Scan for the cell matching the given text and deliver its [X, Y] coordinate at center. 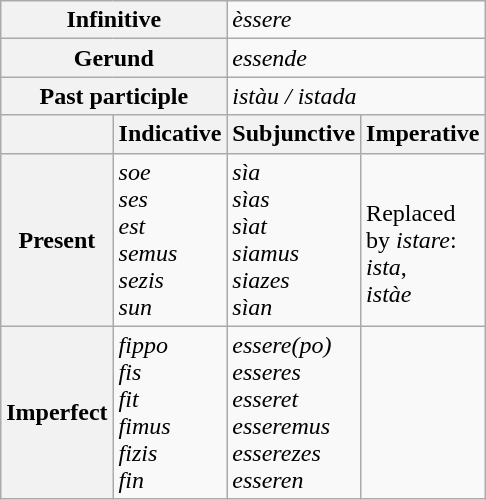
essere(po)esseresesseretesseremusesserezesesseren [294, 412]
Subjunctive [294, 134]
Gerund [114, 58]
Infinitive [114, 20]
fippofisfitfimusfizisfin [170, 412]
essende [356, 58]
Present [57, 240]
Imperfect [57, 412]
istàu / istada [356, 96]
Indicative [170, 134]
èssere [356, 20]
Past participle [114, 96]
Imperative [423, 134]
sìasìassìatsiamussiazessìan [294, 240]
Replacedby istare:ista,istàe [423, 240]
soesesestsemussezissun [170, 240]
